Scan for the cell matching the given text and deliver its (x, y) coordinate at center. 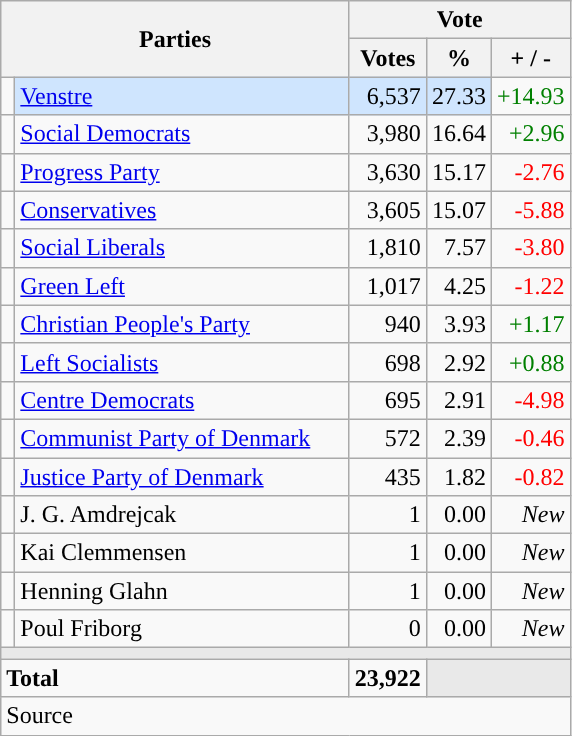
+2.96 (530, 134)
Henning Glahn (182, 591)
Christian People's Party (182, 324)
27.33 (458, 96)
Poul Friborg (182, 629)
15.17 (458, 172)
695 (388, 400)
1,810 (388, 248)
Centre Democrats (182, 400)
Left Socialists (182, 362)
3,630 (388, 172)
16.64 (458, 134)
Venstre (182, 96)
3.93 (458, 324)
+1.17 (530, 324)
-2.76 (530, 172)
Kai Clemmensen (182, 553)
% (458, 58)
-5.88 (530, 210)
Votes (388, 58)
23,922 (388, 678)
-3.80 (530, 248)
-1.22 (530, 286)
-0.82 (530, 477)
Communist Party of Denmark (182, 438)
1.82 (458, 477)
Social Democrats (182, 134)
1,017 (388, 286)
4.25 (458, 286)
2.39 (458, 438)
J. G. Amdrejcak (182, 515)
Justice Party of Denmark (182, 477)
15.07 (458, 210)
Social Liberals (182, 248)
+0.88 (530, 362)
Parties (176, 39)
2.92 (458, 362)
3,980 (388, 134)
Green Left (182, 286)
+14.93 (530, 96)
940 (388, 324)
-0.46 (530, 438)
0 (388, 629)
+ / - (530, 58)
572 (388, 438)
Total (176, 678)
7.57 (458, 248)
Progress Party (182, 172)
435 (388, 477)
3,605 (388, 210)
698 (388, 362)
Source (286, 716)
2.91 (458, 400)
Conservatives (182, 210)
-4.98 (530, 400)
6,537 (388, 96)
Vote (460, 20)
